From the cell containing the given text, extract its center point as (X, Y) coordinate. 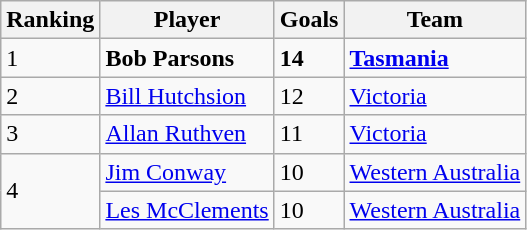
4 (50, 191)
Bob Parsons (187, 58)
11 (309, 134)
12 (309, 96)
Goals (309, 20)
Tasmania (435, 58)
1 (50, 58)
Player (187, 20)
Jim Conway (187, 172)
2 (50, 96)
Team (435, 20)
Les McClements (187, 210)
Allan Ruthven (187, 134)
Ranking (50, 20)
Bill Hutchsion (187, 96)
3 (50, 134)
14 (309, 58)
